Find where the given text appears and provide that cell's center as [x, y] coordinate. 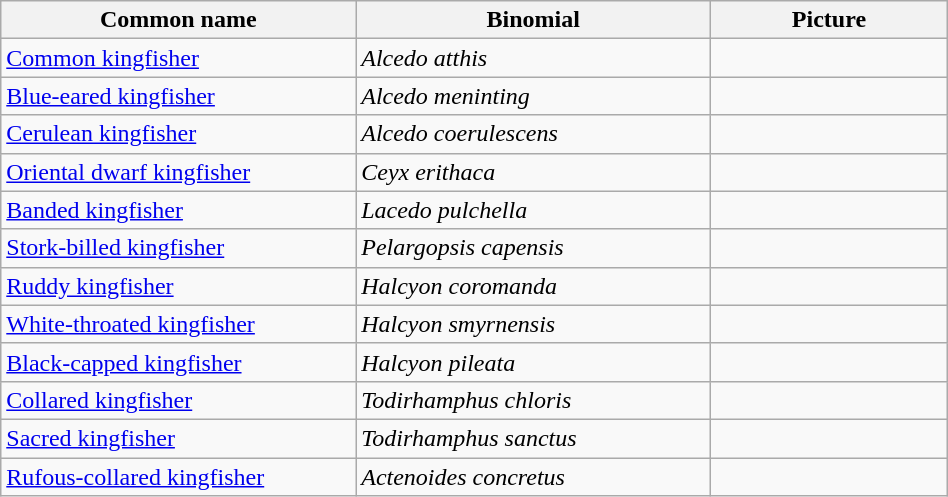
Todirhamphus sanctus [534, 438]
Alcedo atthis [534, 58]
Common name [178, 20]
Cerulean kingfisher [178, 134]
Banded kingfisher [178, 210]
Sacred kingfisher [178, 438]
Halcyon pileata [534, 362]
Halcyon smyrnensis [534, 324]
Rufous-collared kingfisher [178, 477]
Halcyon coromanda [534, 286]
Alcedo coerulescens [534, 134]
Ceyx erithaca [534, 172]
Stork-billed kingfisher [178, 248]
Pelargopsis capensis [534, 248]
Picture [830, 20]
Collared kingfisher [178, 400]
Ruddy kingfisher [178, 286]
Binomial [534, 20]
Lacedo pulchella [534, 210]
Blue-eared kingfisher [178, 96]
Oriental dwarf kingfisher [178, 172]
Actenoides concretus [534, 477]
Black-capped kingfisher [178, 362]
Alcedo meninting [534, 96]
Todirhamphus chloris [534, 400]
White-throated kingfisher [178, 324]
Common kingfisher [178, 58]
